From the cell containing the given text, extract its center point as [X, Y] coordinate. 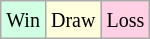
Loss [126, 20]
Draw [72, 20]
Win [24, 20]
